Capture the cell that displays the provided text and extract its (X, Y) central coordinate. 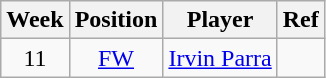
Position (116, 20)
Player (220, 20)
Ref (300, 20)
Week (35, 20)
FW (116, 58)
Irvin Parra (220, 58)
11 (35, 58)
